Provide the [x, y] coordinate of the cell's center where the given text is located.  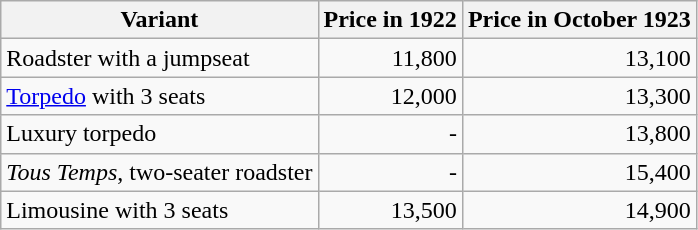
15,400 [579, 172]
Torpedo with 3 seats [160, 96]
Price in 1922 [390, 20]
Variant [160, 20]
Price in October 1923 [579, 20]
Limousine with 3 seats [160, 210]
13,300 [579, 96]
Luxury torpedo [160, 134]
Roadster with a jumpseat [160, 58]
13,800 [579, 134]
13,500 [390, 210]
12,000 [390, 96]
11,800 [390, 58]
Tous Temps, two-seater roadster [160, 172]
13,100 [579, 58]
14,900 [579, 210]
